For the text-containing cell, return its midpoint in [X, Y] coordinate format. 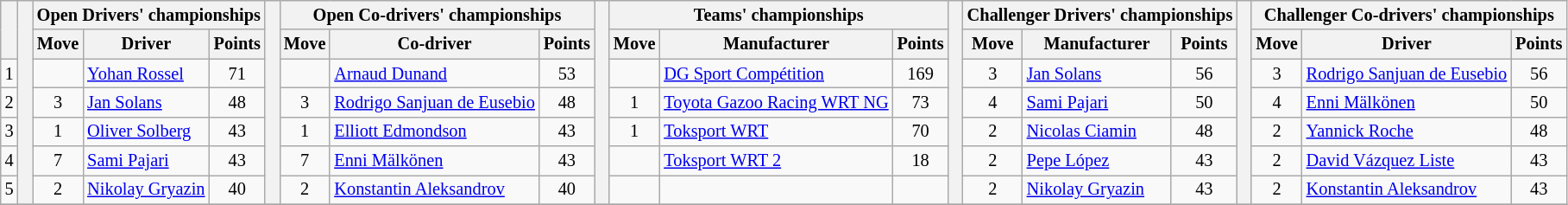
53 [567, 74]
Teams' championships [778, 15]
Arnaud Dunand [434, 74]
Challenger Drivers' championships [1099, 15]
Elliott Edmondson [434, 131]
Open Drivers' championships [148, 15]
Oliver Solberg [146, 131]
Yohan Rossel [146, 74]
DG Sport Compétition [776, 74]
18 [921, 161]
169 [921, 74]
70 [921, 131]
Toksport WRT 2 [776, 161]
73 [921, 102]
5 [9, 189]
Challenger Co-drivers' championships [1408, 15]
Toyota Gazoo Racing WRT NG [776, 102]
Nicolas Ciamin [1098, 131]
Co-driver [434, 44]
David Vázquez Liste [1407, 161]
71 [237, 74]
Yannick Roche [1407, 131]
Open Co-drivers' championships [437, 15]
Pepe López [1098, 161]
Toksport WRT [776, 131]
